Extract the (X, Y) coordinate from the center of the cell holding the provided text.  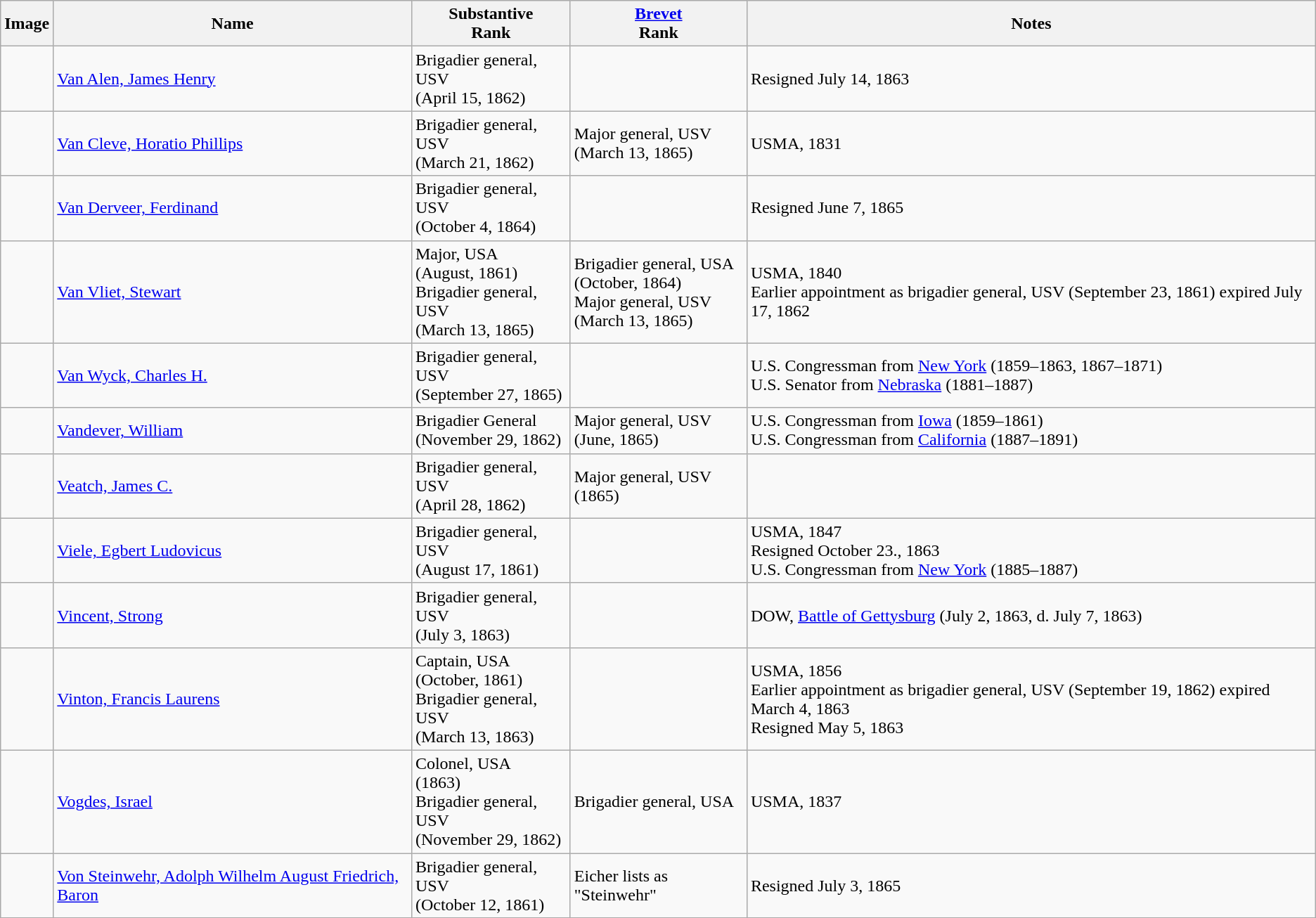
Brigadier general, USV(October 12, 1861) (491, 886)
DOW, Battle of Gettysburg (July 2, 1863, d. July 7, 1863) (1031, 615)
Colonel, USA(1863)Brigadier general, USV(November 29, 1862) (491, 801)
Von Steinwehr, Adolph Wilhelm August Friedrich, Baron (233, 886)
Van Derveer, Ferdinand (233, 208)
USMA, 1856Earlier appointment as brigadier general, USV (September 19, 1862) expired March 4, 1863Resigned May 5, 1863 (1031, 699)
Brigadier general, USV(August 17, 1861) (491, 550)
Brigadier general, USV(September 27, 1865) (491, 375)
Major general, USV(1865) (658, 486)
USMA, 1847Resigned October 23., 1863U.S. Congressman from New York (1885–1887) (1031, 550)
Name (233, 24)
Brigadier general, USV(April 15, 1862) (491, 79)
USMA, 1837 (1031, 801)
Van Vliet, Stewart (233, 292)
Major general, USV(March 13, 1865) (658, 143)
BrevetRank (658, 24)
Image (27, 24)
Van Cleve, Horatio Phillips (233, 143)
Captain, USA(October, 1861)Brigadier general, USV(March 13, 1863) (491, 699)
U.S. Congressman from Iowa (1859–1861)U.S. Congressman from California (1887–1891) (1031, 430)
Van Wyck, Charles H. (233, 375)
Vandever, William (233, 430)
Vincent, Strong (233, 615)
Van Alen, James Henry (233, 79)
Brigadier general, USV(July 3, 1863) (491, 615)
Vogdes, Israel (233, 801)
Brigadier general, USA(October, 1864)Major general, USV(March 13, 1865) (658, 292)
Veatch, James C. (233, 486)
Resigned June 7, 1865 (1031, 208)
Brigadier General(November 29, 1862) (491, 430)
USMA, 1831 (1031, 143)
Brigadier general, USV(April 28, 1862) (491, 486)
Viele, Egbert Ludovicus (233, 550)
Major, USA(August, 1861)Brigadier general, USV(March 13, 1865) (491, 292)
Major general, USV(June, 1865) (658, 430)
Brigadier general, USV(October 4, 1864) (491, 208)
Resigned July 14, 1863 (1031, 79)
Resigned July 3, 1865 (1031, 886)
Notes (1031, 24)
Eicher lists as "Steinwehr" (658, 886)
USMA, 1840Earlier appointment as brigadier general, USV (September 23, 1861) expired July 17, 1862 (1031, 292)
SubstantiveRank (491, 24)
U.S. Congressman from New York (1859–1863, 1867–1871)U.S. Senator from Nebraska (1881–1887) (1031, 375)
Vinton, Francis Laurens (233, 699)
Brigadier general, USA (658, 801)
Brigadier general, USV(March 21, 1862) (491, 143)
